For the text-containing cell, return its midpoint in (x, y) coordinate format. 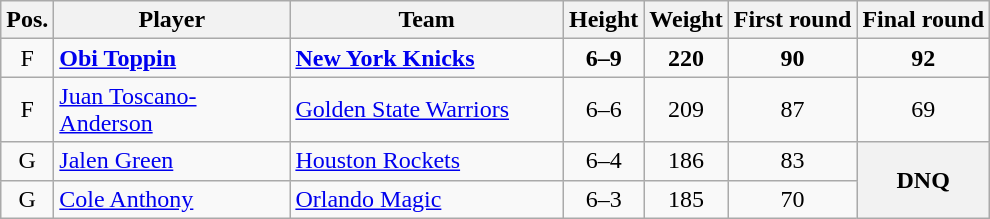
New York Knicks (427, 58)
6–3 (603, 199)
70 (792, 199)
185 (686, 199)
220 (686, 58)
Houston Rockets (427, 161)
Golden State Warriors (427, 110)
87 (792, 110)
Weight (686, 20)
6–4 (603, 161)
DNQ (924, 180)
Pos. (28, 20)
209 (686, 110)
Team (427, 20)
186 (686, 161)
Jalen Green (172, 161)
83 (792, 161)
Cole Anthony (172, 199)
92 (924, 58)
6–9 (603, 58)
Obi Toppin (172, 58)
6–6 (603, 110)
69 (924, 110)
Juan Toscano-Anderson (172, 110)
Height (603, 20)
Final round (924, 20)
Orlando Magic (427, 199)
90 (792, 58)
First round (792, 20)
Player (172, 20)
